Return (X, Y) of the center of cell containing provided text 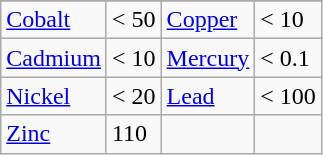
Nickel (54, 96)
Cadmium (54, 58)
Copper (208, 20)
Cobalt (54, 20)
Lead (208, 96)
110 (134, 134)
Zinc (54, 134)
< 50 (134, 20)
< 0.1 (288, 58)
< 100 (288, 96)
Mercury (208, 58)
< 20 (134, 96)
